Find where the given text appears and provide that cell's center as [X, Y] coordinate. 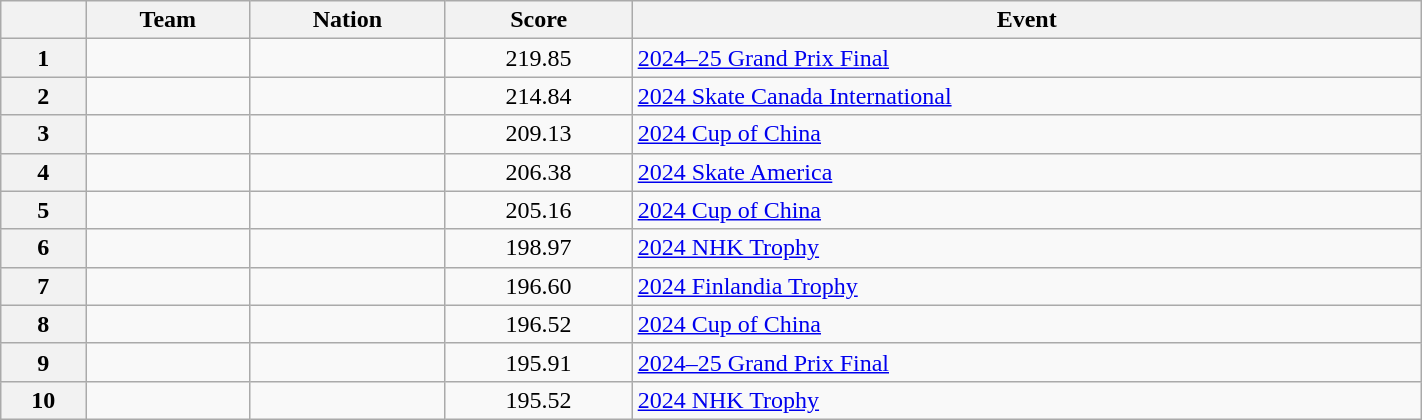
8 [44, 324]
Event [1026, 20]
Nation [348, 20]
196.60 [538, 286]
219.85 [538, 58]
196.52 [538, 324]
1 [44, 58]
209.13 [538, 134]
2024 Skate America [1026, 172]
Score [538, 20]
Team [168, 20]
6 [44, 248]
2024 Finlandia Trophy [1026, 286]
198.97 [538, 248]
205.16 [538, 210]
7 [44, 286]
214.84 [538, 96]
195.91 [538, 362]
10 [44, 400]
5 [44, 210]
206.38 [538, 172]
2024 Skate Canada International [1026, 96]
2 [44, 96]
4 [44, 172]
195.52 [538, 400]
3 [44, 134]
9 [44, 362]
